Output the [X, Y] coordinate of the center of the cell containing the given text.  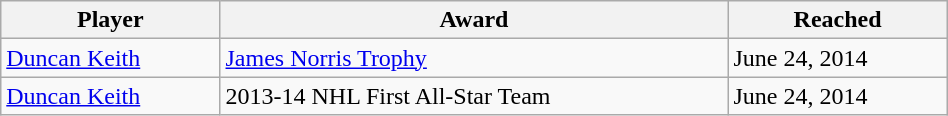
Player [110, 20]
Reached [838, 20]
James Norris Trophy [474, 58]
Award [474, 20]
2013-14 NHL First All-Star Team [474, 96]
